Search for the cell housing the specified text and yield its (X, Y) center coordinate. 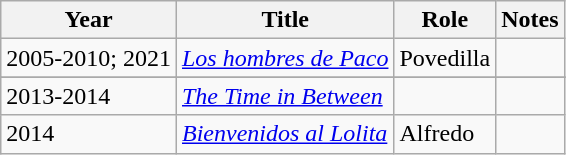
Povedilla (445, 58)
Notes (530, 20)
2014 (89, 134)
Year (89, 20)
Alfredo (445, 134)
2013-2014 (89, 96)
2005-2010; 2021 (89, 58)
Los hombres de Paco (285, 58)
The Time in Between (285, 96)
Title (285, 20)
Bienvenidos al Lolita (285, 134)
Role (445, 20)
